Detect which cell encompasses the target text, then output its (x, y) center coordinate. 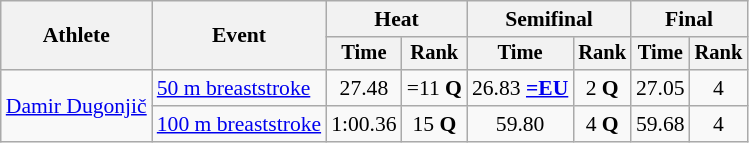
Final (689, 19)
50 m breaststroke (239, 88)
1:00.36 (364, 124)
27.05 (660, 88)
27.48 (364, 88)
26.83 =EU (520, 88)
100 m breaststroke (239, 124)
59.80 (520, 124)
59.68 (660, 124)
Event (239, 36)
2 Q (602, 88)
Heat (396, 19)
Semifinal (549, 19)
4 Q (602, 124)
Athlete (76, 36)
Damir Dugonjič (76, 106)
15 Q (434, 124)
=11 Q (434, 88)
